Locate the cell with the specified text and output its [x, y] center coordinate. 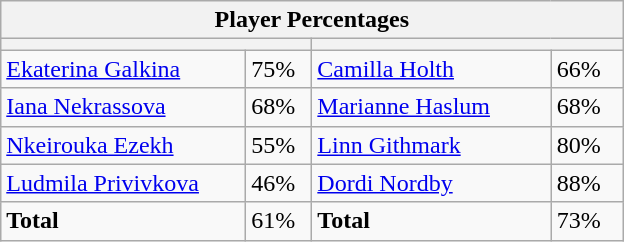
73% [587, 221]
61% [279, 221]
Ekaterina Galkina [124, 69]
88% [587, 183]
Camilla Holth [432, 69]
Nkeirouka Ezekh [124, 145]
75% [279, 69]
Player Percentages [312, 20]
Linn Githmark [432, 145]
Marianne Haslum [432, 107]
Ludmila Privivkova [124, 183]
46% [279, 183]
55% [279, 145]
Dordi Nordby [432, 183]
80% [587, 145]
66% [587, 69]
Iana Nekrassova [124, 107]
